Find where the given text appears and provide that cell's center as [x, y] coordinate. 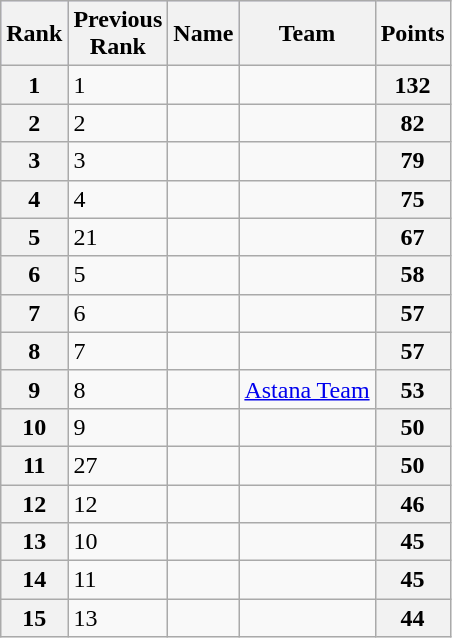
44 [412, 618]
15 [34, 618]
46 [412, 503]
79 [412, 161]
27 [118, 465]
14 [34, 580]
Astana Team [307, 389]
Points [412, 34]
Rank [34, 34]
82 [412, 123]
21 [118, 237]
58 [412, 275]
Name [204, 34]
53 [412, 389]
PreviousRank [118, 34]
132 [412, 85]
67 [412, 237]
Team [307, 34]
75 [412, 199]
